From the cell containing the given text, extract its center point as (x, y) coordinate. 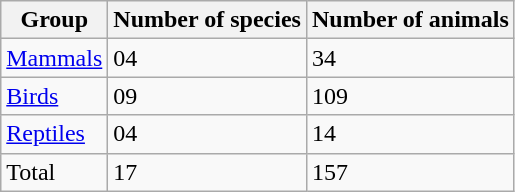
Birds (54, 96)
Number of species (208, 20)
Total (54, 172)
34 (410, 58)
Reptiles (54, 134)
109 (410, 96)
09 (208, 96)
Group (54, 20)
14 (410, 134)
17 (208, 172)
Mammals (54, 58)
157 (410, 172)
Number of animals (410, 20)
